Identify which cell holds the provided text, then report its [x, y] central coordinate. 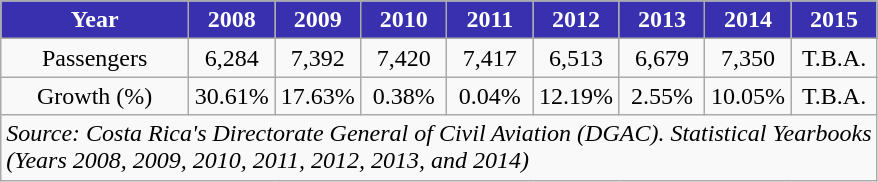
2014 [748, 20]
0.38% [404, 96]
2011 [490, 20]
Year [95, 20]
6,513 [576, 58]
10.05% [748, 96]
Growth (%) [95, 96]
7,420 [404, 58]
2008 [232, 20]
0.04% [490, 96]
12.19% [576, 96]
6,284 [232, 58]
6,679 [662, 58]
Source: Costa Rica's Directorate General of Civil Aviation (DGAC). Statistical Yearbooks(Years 2008, 2009, 2010, 2011, 2012, 2013, and 2014) [439, 148]
2010 [404, 20]
2015 [834, 20]
30.61% [232, 96]
2012 [576, 20]
2.55% [662, 96]
2009 [318, 20]
Passengers [95, 58]
7,350 [748, 58]
7,392 [318, 58]
7,417 [490, 58]
2013 [662, 20]
17.63% [318, 96]
